Detect which cell encompasses the target text, then output its (x, y) center coordinate. 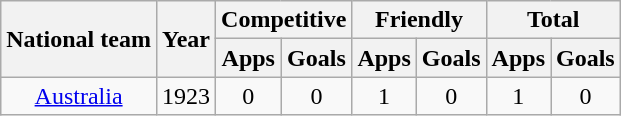
Friendly (419, 20)
1923 (186, 96)
Australia (79, 96)
Competitive (284, 20)
Year (186, 39)
National team (79, 39)
Total (553, 20)
